Extract the (X, Y) coordinate from the center of the cell holding the provided text.  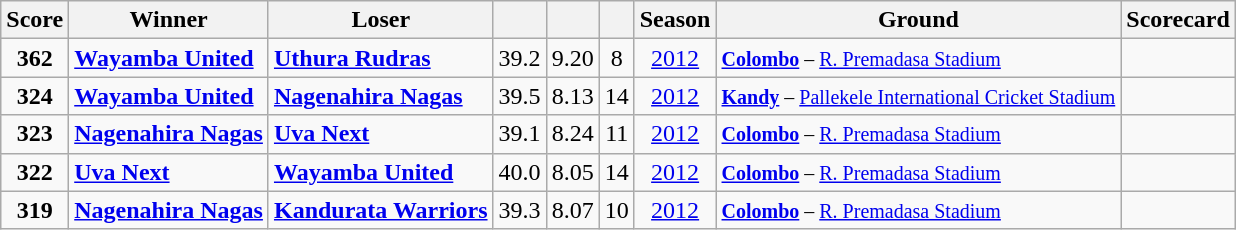
39.3 (520, 210)
Scorecard (1178, 20)
40.0 (520, 172)
39.2 (520, 58)
319 (35, 210)
Kandy – Pallekele International Cricket Stadium (918, 96)
9.20 (572, 58)
8.07 (572, 210)
39.1 (520, 134)
39.5 (520, 96)
Kandurata Warriors (380, 210)
Season (675, 20)
Score (35, 20)
Loser (380, 20)
322 (35, 172)
Ground (918, 20)
10 (616, 210)
8.13 (572, 96)
8.05 (572, 172)
11 (616, 134)
Uthura Rudras (380, 58)
8 (616, 58)
323 (35, 134)
324 (35, 96)
8.24 (572, 134)
362 (35, 58)
Winner (169, 20)
